Capture the cell that displays the provided text and extract its (x, y) central coordinate. 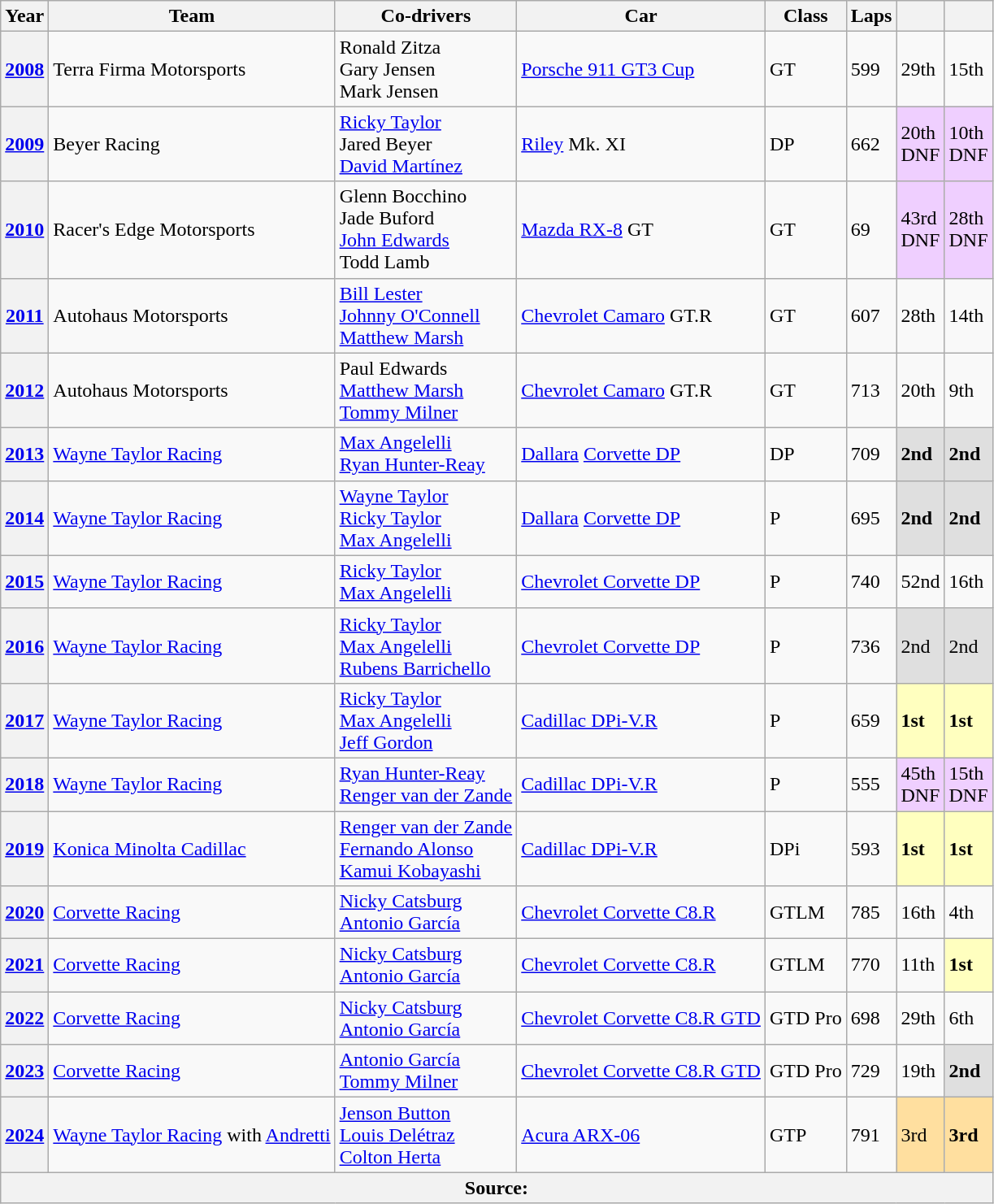
Acura ARX-06 (641, 1135)
28thDNF (969, 229)
Wayne Taylor Racing with Andretti (192, 1135)
Riley Mk. XI (641, 144)
45thDNF (920, 784)
Antonio García Tommy Milner (426, 1071)
Mazda RX-8 GT (641, 229)
698 (871, 1018)
Terra Firma Motorsports (192, 69)
607 (871, 315)
15thDNF (969, 784)
Racer's Edge Motorsports (192, 229)
2021 (24, 966)
662 (871, 144)
Car (641, 16)
555 (871, 784)
Max Angelelli Ryan Hunter-Reay (426, 454)
9th (969, 390)
2009 (24, 144)
2020 (24, 912)
599 (871, 69)
19th (920, 1071)
2022 (24, 1018)
713 (871, 390)
Paul Edwards Matthew Marsh Tommy Milner (426, 390)
10thDNF (969, 144)
GTP (805, 1135)
69 (871, 229)
2024 (24, 1135)
43rdDNF (920, 229)
11th (920, 966)
4th (969, 912)
2019 (24, 849)
20th (920, 390)
2011 (24, 315)
2008 (24, 69)
2018 (24, 784)
2015 (24, 582)
2013 (24, 454)
Ryan Hunter-Reay Renger van der Zande (426, 784)
Laps (871, 16)
DPi (805, 849)
28th (920, 315)
Renger van der Zande Fernando Alonso Kamui Kobayashi (426, 849)
659 (871, 720)
6th (969, 1018)
Porsche 911 GT3 Cup (641, 69)
Source: (497, 1188)
Jenson Button Louis Delétraz Colton Herta (426, 1135)
Ronald Zitza Gary Jensen Mark Jensen (426, 69)
770 (871, 966)
Ricky Taylor Max Angelelli Jeff Gordon (426, 720)
740 (871, 582)
Co-drivers (426, 16)
2014 (24, 518)
2023 (24, 1071)
Beyer Racing (192, 144)
695 (871, 518)
Bill Lester Johnny O'Connell Matthew Marsh (426, 315)
709 (871, 454)
Glenn Bocchino Jade Buford John Edwards Todd Lamb (426, 229)
14th (969, 315)
729 (871, 1071)
2016 (24, 645)
Ricky Taylor Max Angelelli (426, 582)
Team (192, 16)
791 (871, 1135)
20thDNF (920, 144)
2017 (24, 720)
Ricky Taylor Max Angelelli Rubens Barrichello (426, 645)
Ricky Taylor Jared Beyer David Martínez (426, 144)
2012 (24, 390)
Wayne Taylor Ricky Taylor Max Angelelli (426, 518)
15th (969, 69)
2010 (24, 229)
Class (805, 16)
785 (871, 912)
593 (871, 849)
736 (871, 645)
Konica Minolta Cadillac (192, 849)
52nd (920, 582)
Year (24, 16)
